Scan for the cell matching the given text and deliver its [X, Y] coordinate at center. 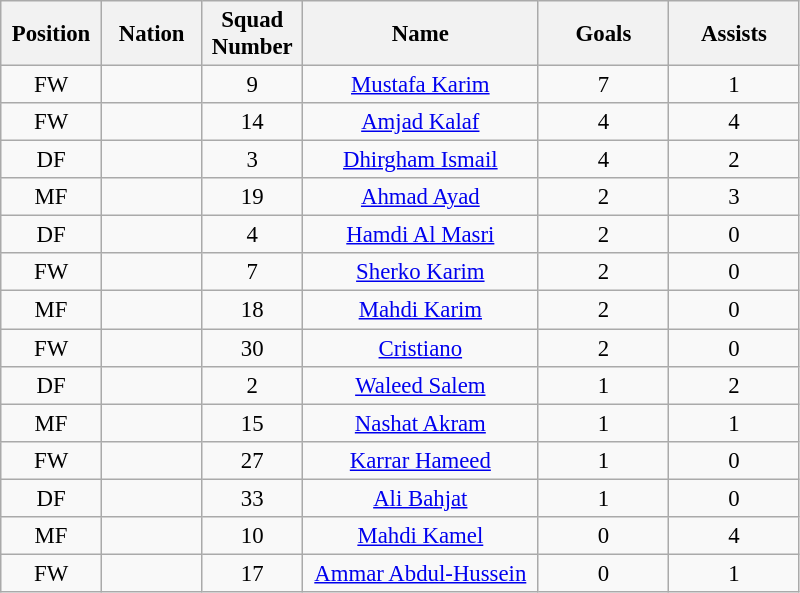
Position [52, 34]
Ali Bahjat [421, 498]
Cristiano [421, 348]
27 [252, 460]
Sherko Karim [421, 273]
17 [252, 573]
14 [252, 122]
19 [252, 197]
10 [252, 536]
Mahdi Kamel [421, 536]
18 [252, 310]
Name [421, 34]
Nashat Akram [421, 423]
Amjad Kalaf [421, 122]
Nation [152, 34]
Assists [734, 34]
Mustafa Karim [421, 85]
Karrar Hameed [421, 460]
Dhirgham Ismail [421, 160]
33 [252, 498]
Waleed Salem [421, 385]
9 [252, 85]
Mahdi Karim [421, 310]
Goals [604, 34]
Squad Number [252, 34]
Ahmad Ayad [421, 197]
30 [252, 348]
15 [252, 423]
Ammar Abdul-Hussein [421, 573]
Hamdi Al Masri [421, 235]
